Extract the [X, Y] coordinate from the center of the cell holding the provided text.  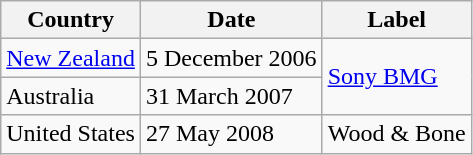
United States [71, 134]
New Zealand [71, 58]
27 May 2008 [231, 134]
Sony BMG [396, 77]
Label [396, 20]
Wood & Bone [396, 134]
Australia [71, 96]
Country [71, 20]
5 December 2006 [231, 58]
31 March 2007 [231, 96]
Date [231, 20]
